Provide the (X, Y) coordinate of the cell's center where the given text is located.  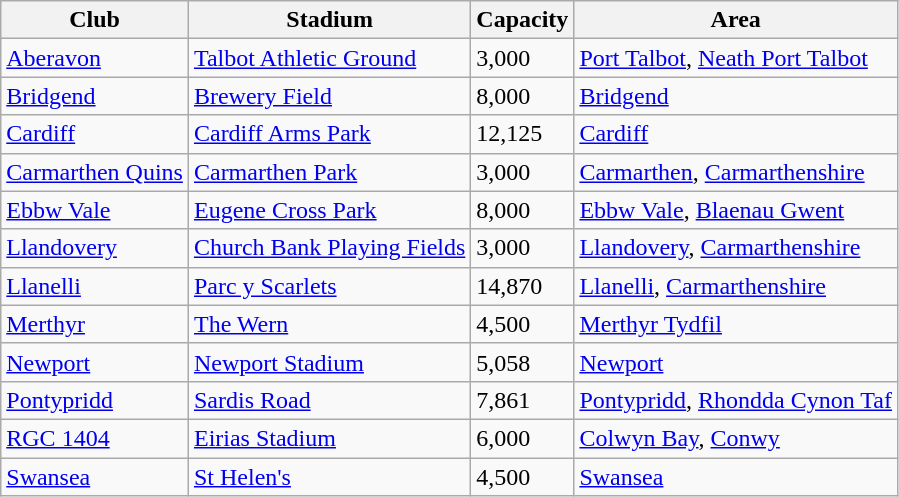
The Wern (329, 324)
Carmarthen Quins (95, 172)
Colwyn Bay, Conwy (736, 438)
Church Bank Playing Fields (329, 248)
St Helen's (329, 477)
Sardis Road (329, 400)
Merthyr (95, 324)
14,870 (522, 286)
6,000 (522, 438)
Eirias Stadium (329, 438)
Llandovery, Carmarthenshire (736, 248)
Stadium (329, 20)
Talbot Athletic Ground (329, 58)
Brewery Field (329, 96)
RGC 1404 (95, 438)
Parc y Scarlets (329, 286)
Newport Stadium (329, 362)
Capacity (522, 20)
Aberavon (95, 58)
Carmarthen, Carmarthenshire (736, 172)
Pontypridd (95, 400)
Port Talbot, Neath Port Talbot (736, 58)
Pontypridd, Rhondda Cynon Taf (736, 400)
Llanelli, Carmarthenshire (736, 286)
Area (736, 20)
Ebbw Vale, Blaenau Gwent (736, 210)
Cardiff Arms Park (329, 134)
Eugene Cross Park (329, 210)
Llandovery (95, 248)
Ebbw Vale (95, 210)
Carmarthen Park (329, 172)
Merthyr Tydfil (736, 324)
5,058 (522, 362)
Llanelli (95, 286)
7,861 (522, 400)
Club (95, 20)
12,125 (522, 134)
